Find where the given text appears and provide that cell's center as (x, y) coordinate. 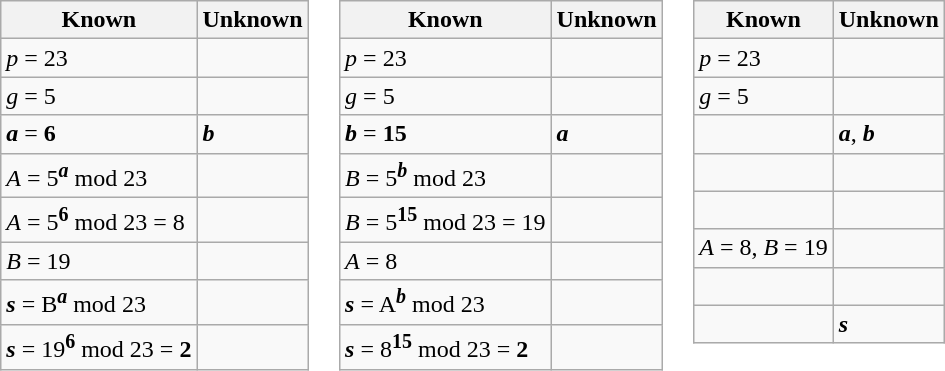
B = 5b mod 23 (446, 176)
s = Ba mod 23 (99, 302)
A = 8, B = 19 (764, 248)
a, b (888, 134)
s = 815 mod 23 = 2 (446, 348)
b = 15 (446, 134)
B = 19 (99, 261)
A = 56 mod 23 = 8 (99, 220)
a = 6 (99, 134)
s = Ab mod 23 (446, 302)
b (252, 134)
A = 8 (446, 261)
A = 5a mod 23 (99, 176)
s = 196 mod 23 = 2 (99, 348)
a (606, 134)
B = 515 mod 23 = 19 (446, 220)
s (888, 324)
